Output the [X, Y] coordinate of the center of the cell containing the given text.  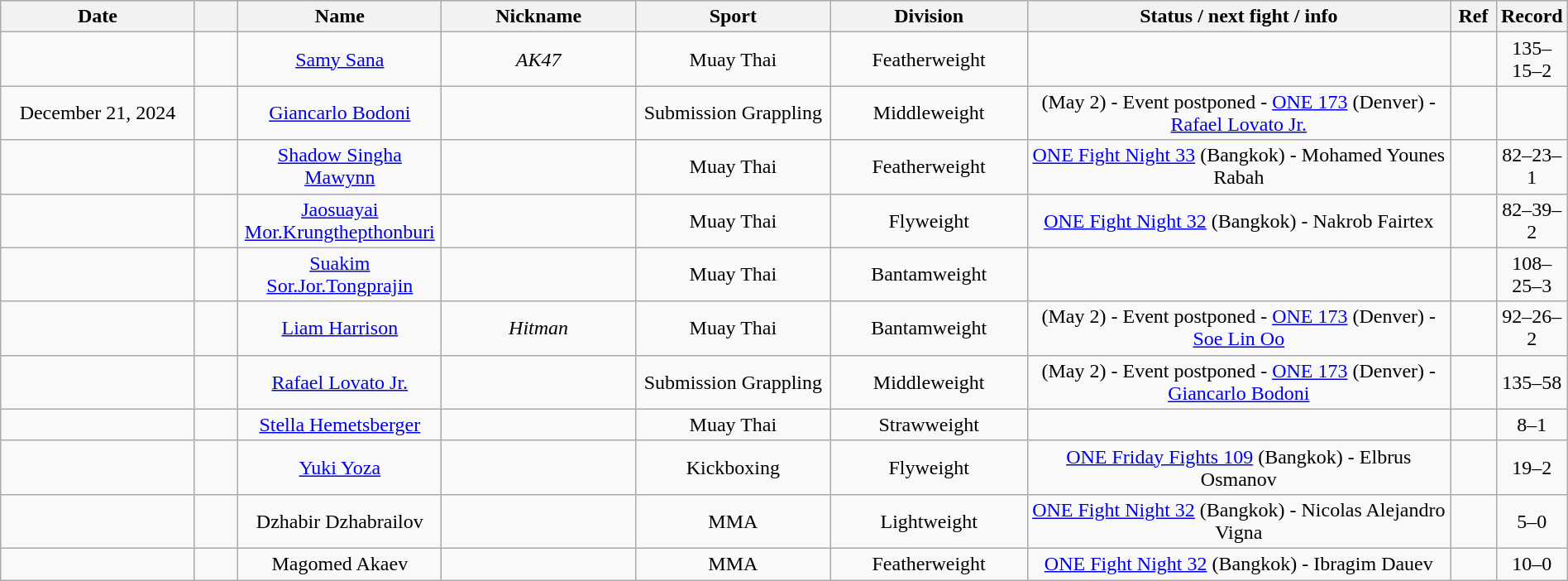
Rafael Lovato Jr. [340, 382]
5–0 [1532, 521]
ONE Fight Night 33 (Bangkok) - Mohamed Younes Rabah [1239, 167]
Shadow Singha Mawynn [340, 167]
Dzhabir Dzhabrailov [340, 521]
82–23–1 [1532, 167]
Samy Sana [340, 60]
AK47 [539, 60]
Name [340, 17]
Ref [1474, 17]
Strawweight [929, 425]
19–2 [1532, 467]
8–1 [1532, 425]
Kickboxing [734, 467]
(May 2) - Event postponed - ONE 173 (Denver) - Giancarlo Bodoni [1239, 382]
Nickname [539, 17]
Giancarlo Bodoni [340, 113]
Liam Harrison [340, 328]
Record [1532, 17]
Division [929, 17]
Jaosuayai Mor.Krungthepthonburi [340, 220]
Date [98, 17]
ONE Friday Fights 109 (Bangkok) - Elbrus Osmanov [1239, 467]
(May 2) - Event postponed - ONE 173 (Denver) - Rafael Lovato Jr. [1239, 113]
Stella Hemetsberger [340, 425]
82–39–2 [1532, 220]
December 21, 2024 [98, 113]
ONE Fight Night 32 (Bangkok) - Ibragim Dauev [1239, 564]
108–25–3 [1532, 275]
Suakim Sor.Jor.Tongprajin [340, 275]
Hitman [539, 328]
ONE Fight Night 32 (Bangkok) - Nicolas Alejandro Vigna [1239, 521]
(May 2) - Event postponed - ONE 173 (Denver) - Soe Lin Oo [1239, 328]
10–0 [1532, 564]
Sport [734, 17]
Magomed Akaev [340, 564]
135–58 [1532, 382]
Lightweight [929, 521]
135–15–2 [1532, 60]
Yuki Yoza [340, 467]
ONE Fight Night 32 (Bangkok) - Nakrob Fairtex [1239, 220]
Status / next fight / info [1239, 17]
92–26–2 [1532, 328]
